Find where the given text appears and provide that cell's center as (x, y) coordinate. 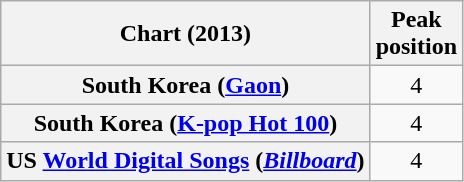
Peakposition (416, 34)
Chart (2013) (186, 34)
US World Digital Songs (Billboard) (186, 161)
South Korea (K-pop Hot 100) (186, 123)
South Korea (Gaon) (186, 85)
